Pinpoint the cell where the given text exists, returning its (X, Y) midpoint coordinate. 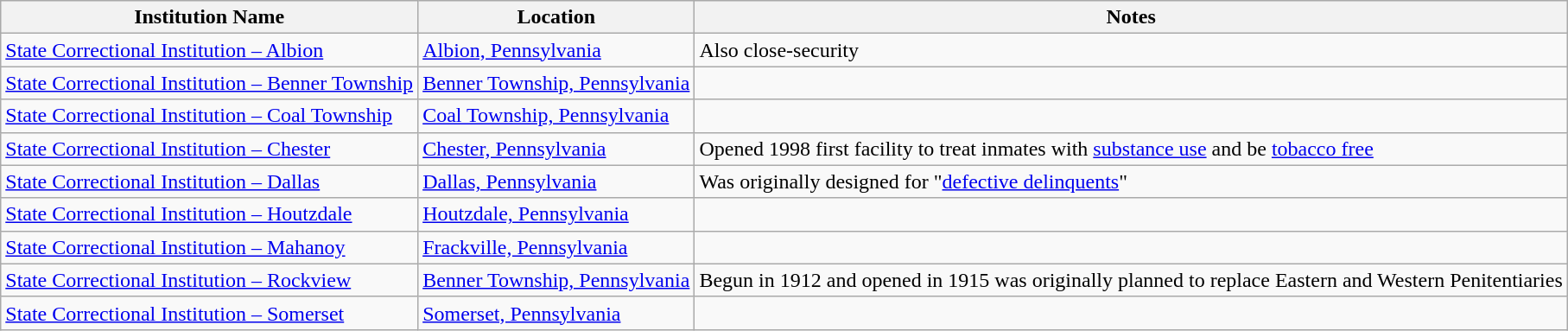
Somerset, Pennsylvania (556, 313)
Dallas, Pennsylvania (556, 181)
Opened 1998 first facility to treat inmates with substance use and be tobacco free (1131, 149)
State Correctional Institution – Dallas (209, 181)
State Correctional Institution – Chester (209, 149)
Frackville, Pennsylvania (556, 247)
Houtzdale, Pennsylvania (556, 214)
Begun in 1912 and opened in 1915 was originally planned to replace Eastern and Western Penitentiaries (1131, 280)
State Correctional Institution – Benner Township (209, 83)
State Correctional Institution – Albion (209, 50)
Albion, Pennsylvania (556, 50)
Chester, Pennsylvania (556, 149)
State Correctional Institution – Coal Township (209, 116)
Notes (1131, 17)
State Correctional Institution – Somerset (209, 313)
State Correctional Institution – Houtzdale (209, 214)
Was originally designed for "defective delinquents" (1131, 181)
Coal Township, Pennsylvania (556, 116)
Location (556, 17)
State Correctional Institution – Rockview (209, 280)
Institution Name (209, 17)
Also close-security (1131, 50)
State Correctional Institution – Mahanoy (209, 247)
